Identify which cell holds the provided text, then report its (X, Y) central coordinate. 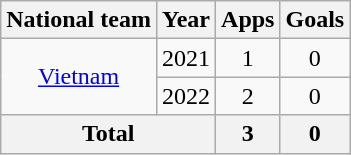
Apps (248, 20)
Year (186, 20)
Total (108, 134)
2022 (186, 96)
Vietnam (79, 77)
3 (248, 134)
2 (248, 96)
Goals (315, 20)
National team (79, 20)
2021 (186, 58)
1 (248, 58)
